Locate the cell with the specified text and output its (X, Y) center coordinate. 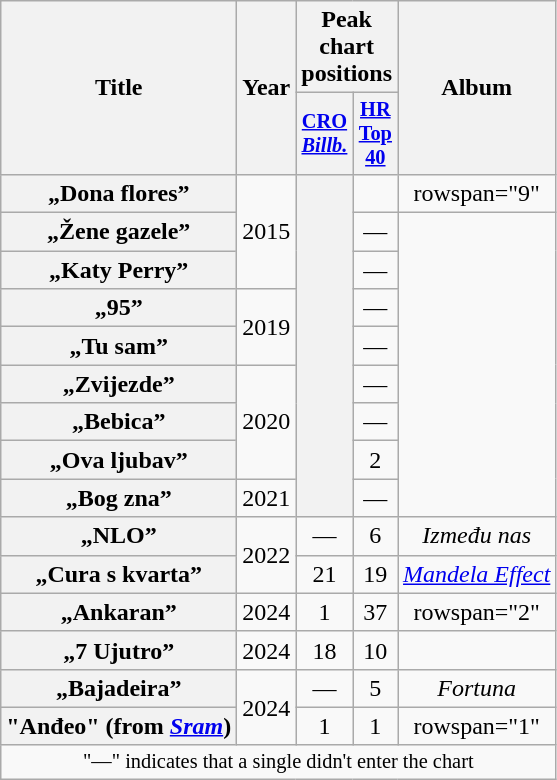
„Tu sam” (119, 346)
rowspan="2" (477, 612)
Mandela Effect (477, 574)
„Ova ljubav” (119, 460)
10 (375, 650)
„Katy Perry” (119, 270)
21 (324, 574)
rowspan="9" (477, 193)
"—" indicates that a single didn't enter the chart (278, 762)
2022 (266, 555)
„Bog zna” (119, 498)
„Ankaran” (119, 612)
5 (375, 688)
Između nas (477, 536)
2 (375, 460)
Album (477, 88)
18 (324, 650)
Peakchart positions (347, 47)
„95” (119, 308)
„NLO” (119, 536)
2021 (266, 498)
HR Top 40 (375, 134)
rowspan="1" (477, 726)
6 (375, 536)
„Bebica” (119, 422)
Title (119, 88)
CROBillb. (324, 134)
2019 (266, 327)
„Zvijezde” (119, 384)
„Cura s kvarta” (119, 574)
19 (375, 574)
"Anđeo" (from Sram) (119, 726)
„Bajadeira” (119, 688)
„Dona flores” (119, 193)
„Žene gazele” (119, 232)
2015 (266, 231)
2020 (266, 422)
„7 Ujutro” (119, 650)
Year (266, 88)
37 (375, 612)
Fortuna (477, 688)
